Identify which cell holds the provided text, then report its (X, Y) central coordinate. 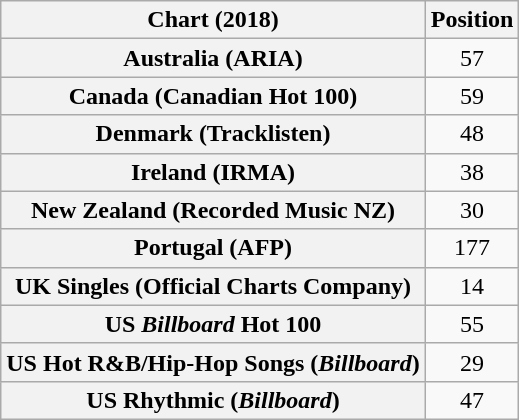
UK Singles (Official Charts Company) (213, 286)
Australia (ARIA) (213, 58)
30 (472, 210)
14 (472, 286)
US Rhythmic (Billboard) (213, 400)
Denmark (Tracklisten) (213, 134)
57 (472, 58)
Position (472, 20)
New Zealand (Recorded Music NZ) (213, 210)
Ireland (IRMA) (213, 172)
Chart (2018) (213, 20)
177 (472, 248)
US Billboard Hot 100 (213, 324)
US Hot R&B/Hip-Hop Songs (Billboard) (213, 362)
Portugal (AFP) (213, 248)
Canada (Canadian Hot 100) (213, 96)
47 (472, 400)
38 (472, 172)
48 (472, 134)
59 (472, 96)
55 (472, 324)
29 (472, 362)
